For the text-containing cell, return its midpoint in (X, Y) coordinate format. 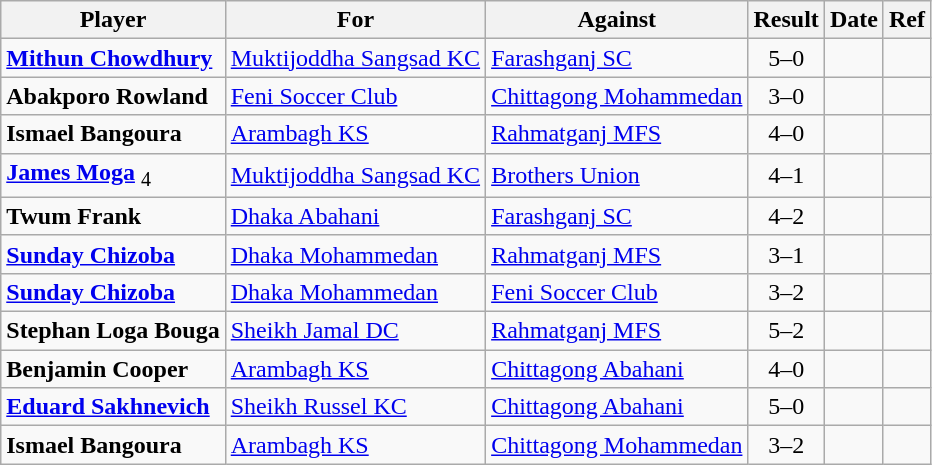
Sheikh Russel KC (355, 407)
Brothers Union (617, 175)
Abakporo Rowland (113, 96)
3–1 (786, 254)
Mithun Chowdhury (113, 58)
Ref (906, 20)
Dhaka Abahani (355, 216)
Sheikh Jamal DC (355, 331)
5–2 (786, 331)
James Moga 4 (113, 175)
Stephan Loga Bouga (113, 331)
Eduard Sakhnevich (113, 407)
Result (786, 20)
Date (854, 20)
Benjamin Cooper (113, 369)
Twum Frank (113, 216)
Player (113, 20)
4–2 (786, 216)
For (355, 20)
4–1 (786, 175)
3–0 (786, 96)
Against (617, 20)
